Determine the (x, y) coordinate at the center of the cell enclosing the given text.  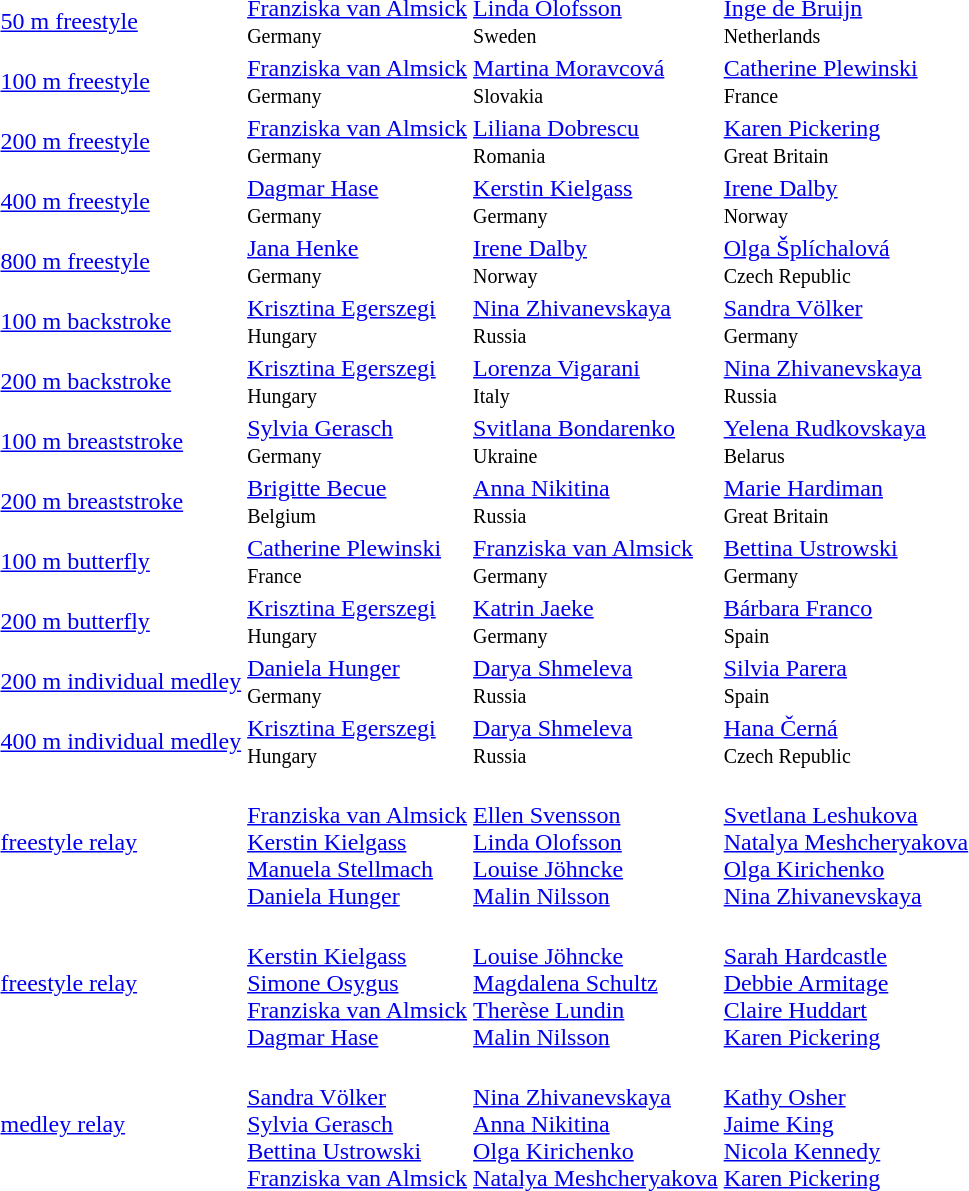
Liliana DobrescuRomania (596, 142)
Brigitte BecueBelgium (358, 502)
Svitlana BondarenkoUkraine (596, 442)
Dagmar HaseGermany (358, 202)
Jana HenkeGermany (358, 262)
Louise Jöhncke Magdalena Schultz Therèse Lundin Malin Nilsson (596, 983)
Irene DalbyNorway (596, 262)
Ellen Svensson Linda Olofsson Louise Jöhncke Malin Nilsson (596, 842)
Kerstin KielgassGermany (596, 202)
Nina ZhivanevskayaRussia (596, 322)
Catherine PlewinskiFrance (358, 562)
Franziska van Almsick Kerstin Kielgass Manuela Stellmach Daniela Hunger (358, 842)
Lorenza VigaraniItaly (596, 382)
Katrin JaekeGermany (596, 622)
Daniela HungerGermany (358, 682)
Martina MoravcováSlovakia (596, 82)
Anna NikitinaRussia (596, 502)
Sylvia GeraschGermany (358, 442)
Kerstin Kielgass Simone Osygus Franziska van Almsick Dagmar Hase (358, 983)
